Identify which cell holds the provided text, then report its [x, y] central coordinate. 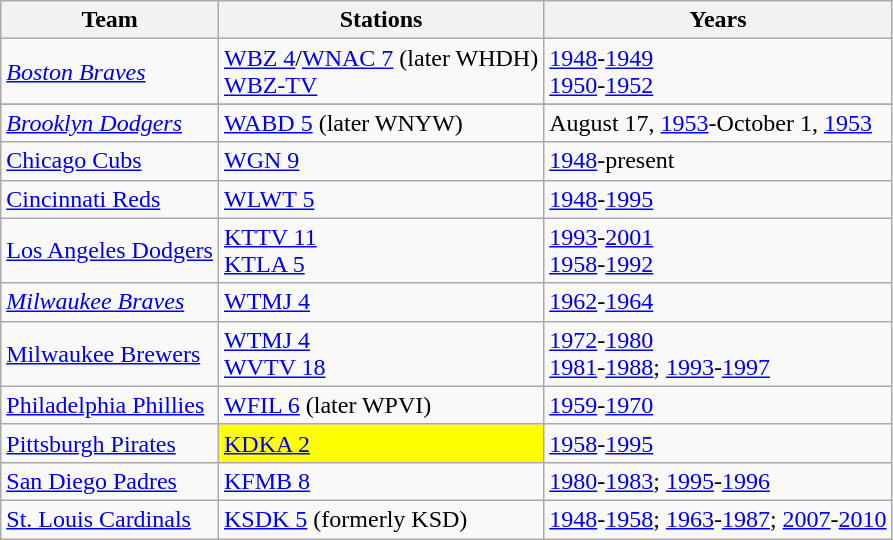
KFMB 8 [380, 481]
KDKA 2 [380, 443]
WTMJ 4WVTV 18 [380, 354]
1948-present [718, 161]
1959-1970 [718, 405]
Los Angeles Dodgers [110, 250]
WGN 9 [380, 161]
Chicago Cubs [110, 161]
Team [110, 20]
St. Louis Cardinals [110, 519]
WABD 5 (later WNYW) [380, 123]
August 17, 1953-October 1, 1953 [718, 123]
1980-1983; 1995-1996 [718, 481]
Pittsburgh Pirates [110, 443]
WLWT 5 [380, 199]
Boston Braves [110, 72]
Philadelphia Phillies [110, 405]
Milwaukee Braves [110, 302]
1958-1995 [718, 443]
1962-1964 [718, 302]
San Diego Padres [110, 481]
1993-20011958-1992 [718, 250]
Stations [380, 20]
Brooklyn Dodgers [110, 123]
1972-19801981-1988; 1993-1997 [718, 354]
1948-1958; 1963-1987; 2007-2010 [718, 519]
Years [718, 20]
KSDK 5 (formerly KSD) [380, 519]
KTTV 11KTLA 5 [380, 250]
WFIL 6 (later WPVI) [380, 405]
Cincinnati Reds [110, 199]
WBZ 4/WNAC 7 (later WHDH)WBZ-TV [380, 72]
WTMJ 4 [380, 302]
Milwaukee Brewers [110, 354]
1948-1995 [718, 199]
1948-19491950-1952 [718, 72]
